Capture the cell that displays the provided text and extract its [x, y] central coordinate. 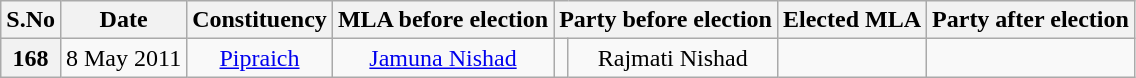
Party before election [666, 20]
168 [31, 58]
8 May 2011 [123, 58]
Elected MLA [852, 20]
Pipraich [260, 58]
Jamuna Nishad [442, 58]
Party after election [1031, 20]
Rajmati Nishad [673, 58]
MLA before election [442, 20]
Date [123, 20]
S.No [31, 20]
Constituency [260, 20]
